Search for the cell housing the specified text and yield its (X, Y) center coordinate. 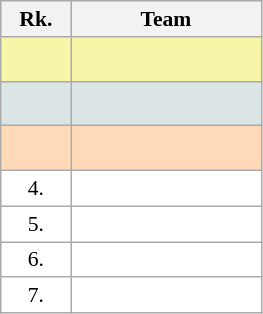
7. (36, 296)
6. (36, 260)
Team (166, 19)
4. (36, 189)
5. (36, 224)
Rk. (36, 19)
